Output the (x, y) coordinate of the center of the cell containing the given text.  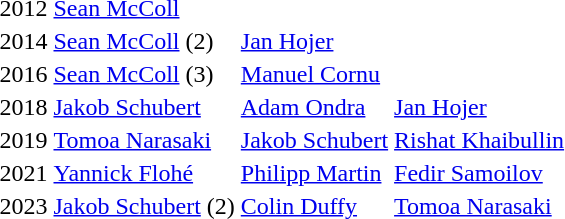
Adam Ondra (314, 107)
Manuel Cornu (314, 74)
Yannick Flohé (144, 173)
Sean McColl (2) (144, 41)
Jan Hojer (314, 41)
Philipp Martin (314, 173)
Tomoa Narasaki (144, 140)
Sean McColl (3) (144, 74)
